Capture the cell that displays the provided text and extract its [X, Y] central coordinate. 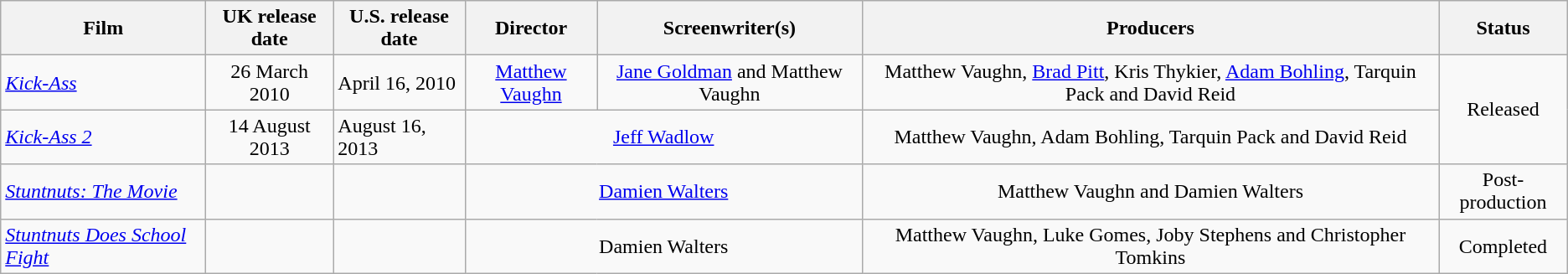
Matthew Vaughn, Luke Gomes, Joby Stephens and Christopher Tomkins [1151, 246]
Matthew Vaughn, Brad Pitt, Kris Thykier, Adam Bohling, Tarquin Pack and David Reid [1151, 82]
14 August 2013 [270, 137]
Kick-Ass 2 [104, 137]
Matthew Vaughn [531, 82]
Stuntnuts: The Movie [104, 191]
UK release date [270, 28]
Kick-Ass [104, 82]
Producers [1151, 28]
Released [1504, 110]
Director [531, 28]
Film [104, 28]
Jane Goldman and Matthew Vaughn [730, 82]
Matthew Vaughn and Damien Walters [1151, 191]
Completed [1504, 246]
Post-production [1504, 191]
26 March 2010 [270, 82]
Matthew Vaughn, Adam Bohling, Tarquin Pack and David Reid [1151, 137]
April 16, 2010 [399, 82]
U.S. release date [399, 28]
Stuntnuts Does School Fight [104, 246]
Screenwriter(s) [730, 28]
Jeff Wadlow [663, 137]
Status [1504, 28]
August 16, 2013 [399, 137]
